Locate the cell with the specified text and output its (x, y) center coordinate. 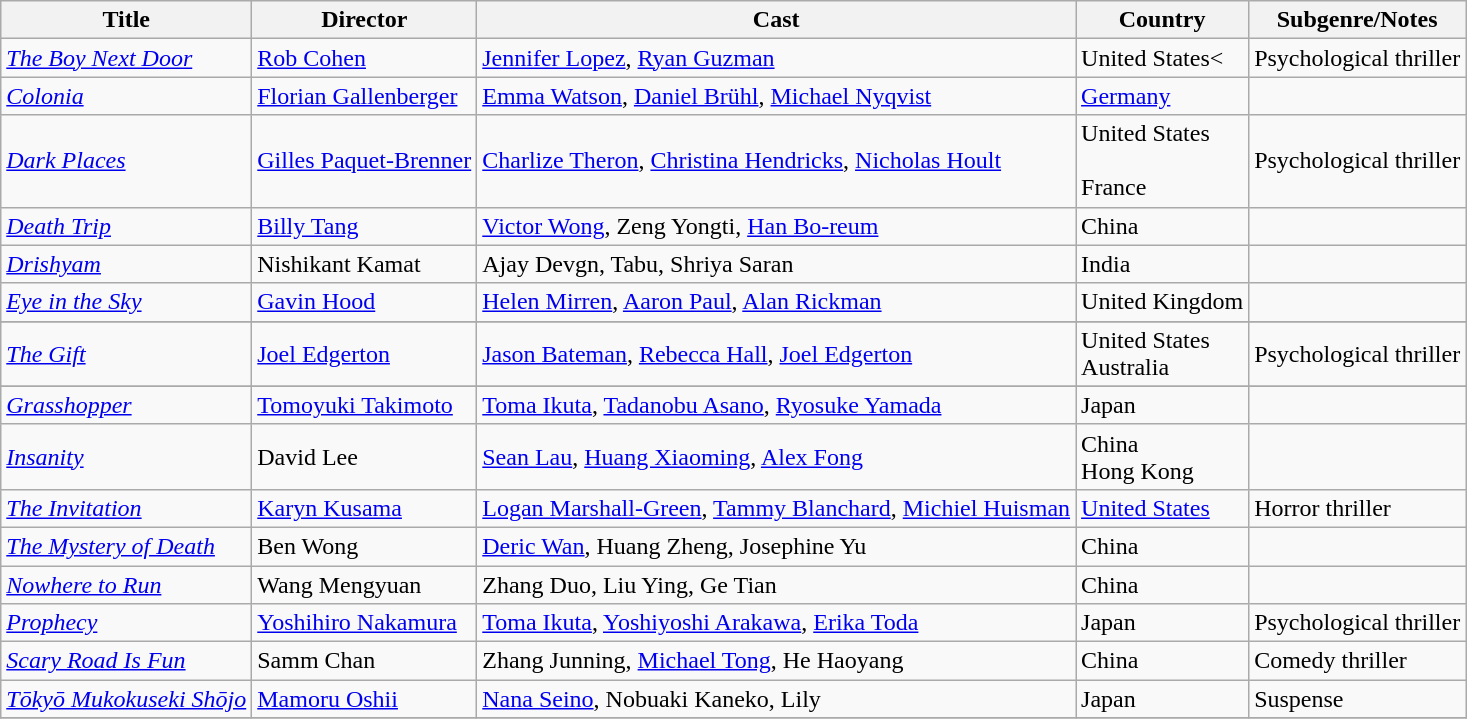
Sean Lau, Huang Xiaoming, Alex Fong (776, 456)
Zhang Duo, Liu Ying, Ge Tian (776, 585)
The Gift (126, 354)
Nowhere to Run (126, 585)
Yoshihiro Nakamura (364, 623)
Country (1162, 20)
The Boy Next Door (126, 58)
Gavin Hood (364, 302)
The Mystery of Death (126, 546)
Germany (1162, 96)
United Kingdom (1162, 302)
Florian Gallenberger (364, 96)
Tomoyuki Takimoto (364, 405)
David Lee (364, 456)
Ajay Devgn, Tabu, Shriya Saran (776, 264)
United States (1162, 508)
Insanity (126, 456)
United StatesAustralia (1162, 354)
India (1162, 264)
Director (364, 20)
Nana Seino, Nobuaki Kaneko, Lily (776, 699)
Gilles Paquet-Brenner (364, 161)
Comedy thriller (1358, 661)
Emma Watson, Daniel Brühl, Michael Nyqvist (776, 96)
Jason Bateman, Rebecca Hall, Joel Edgerton (776, 354)
Toma Ikuta, Yoshiyoshi Arakawa, Erika Toda (776, 623)
Helen Mirren, Aaron Paul, Alan Rickman (776, 302)
Subgenre/Notes (1358, 20)
Samm Chan (364, 661)
Karyn Kusama (364, 508)
Ben Wong (364, 546)
Cast (776, 20)
United StatesFrance (1162, 161)
Logan Marshall-Green, Tammy Blanchard, Michiel Huisman (776, 508)
Toma Ikuta, Tadanobu Asano, Ryosuke Yamada (776, 405)
Rob Cohen (364, 58)
Drishyam (126, 264)
The Invitation (126, 508)
Mamoru Oshii (364, 699)
ChinaHong Kong (1162, 456)
United States< (1162, 58)
Suspense (1358, 699)
Grasshopper (126, 405)
Victor Wong, Zeng Yongti, Han Bo-reum (776, 226)
Wang Mengyuan (364, 585)
Jennifer Lopez, Ryan Guzman (776, 58)
Dark Places (126, 161)
Zhang Junning, Michael Tong, He Haoyang (776, 661)
Joel Edgerton (364, 354)
Scary Road Is Fun (126, 661)
Nishikant Kamat (364, 264)
Colonia (126, 96)
Death Trip (126, 226)
Deric Wan, Huang Zheng, Josephine Yu (776, 546)
Tōkyō Mukokuseki Shōjo (126, 699)
Eye in the Sky (126, 302)
Title (126, 20)
Prophecy (126, 623)
Horror thriller (1358, 508)
Charlize Theron, Christina Hendricks, Nicholas Hoult (776, 161)
Billy Tang (364, 226)
